Provide the [X, Y] coordinate of the cell's center where the given text is located.  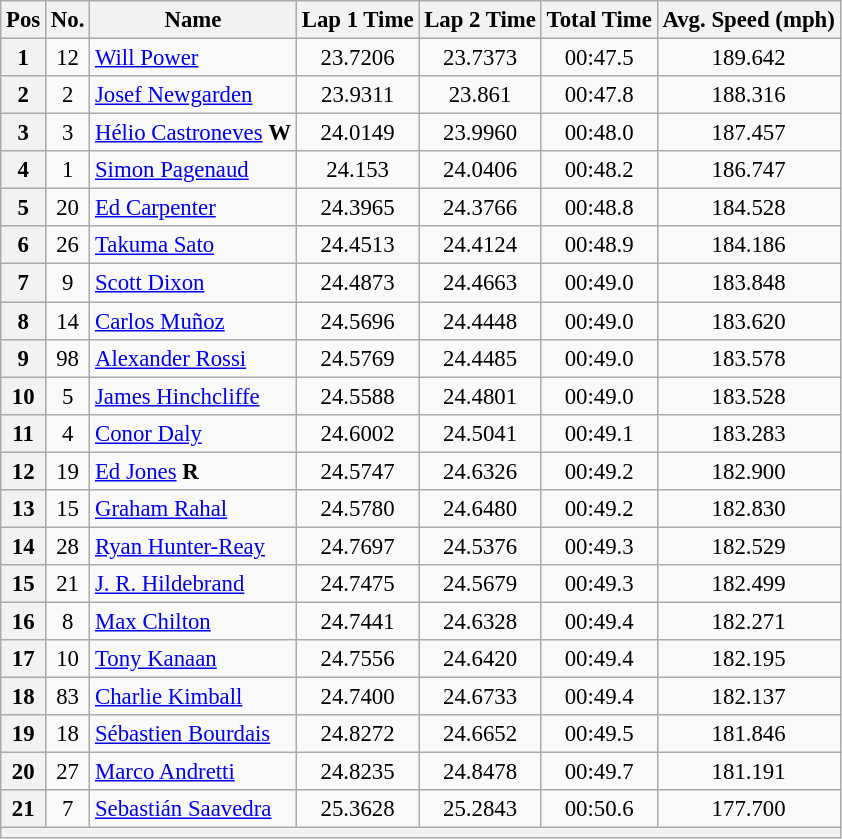
11 [24, 433]
Will Power [194, 58]
24.6328 [480, 621]
Scott Dixon [194, 283]
24.7475 [357, 584]
00:47.5 [599, 58]
24.6733 [480, 697]
24.6652 [480, 734]
16 [24, 621]
24.4663 [480, 283]
24.5747 [357, 471]
24.6326 [480, 471]
188.316 [748, 95]
24.8235 [357, 772]
24.5780 [357, 509]
24.7697 [357, 546]
00:49.7 [599, 772]
181.846 [748, 734]
Charlie Kimball [194, 697]
24.7441 [357, 621]
00:48.8 [599, 208]
24.8478 [480, 772]
24.5679 [480, 584]
24.4448 [480, 321]
183.528 [748, 396]
183.620 [748, 321]
24.3766 [480, 208]
Ed Carpenter [194, 208]
23.861 [480, 95]
26 [68, 245]
182.137 [748, 697]
Conor Daly [194, 433]
Josef Newgarden [194, 95]
24.4873 [357, 283]
Tony Kanaan [194, 659]
25.2843 [480, 809]
Name [194, 20]
177.700 [748, 809]
24.6480 [480, 509]
Total Time [599, 20]
23.9960 [480, 133]
Pos [24, 20]
27 [68, 772]
183.283 [748, 433]
24.4801 [480, 396]
24.5769 [357, 358]
24.7556 [357, 659]
184.186 [748, 245]
24.6420 [480, 659]
183.848 [748, 283]
23.9311 [357, 95]
182.499 [748, 584]
83 [68, 697]
24.5696 [357, 321]
24.5376 [480, 546]
189.642 [748, 58]
25.3628 [357, 809]
23.7373 [480, 58]
Alexander Rossi [194, 358]
Takuma Sato [194, 245]
184.528 [748, 208]
24.8272 [357, 734]
24.153 [357, 170]
00:47.8 [599, 95]
23.7206 [357, 58]
182.195 [748, 659]
98 [68, 358]
24.0406 [480, 170]
24.7400 [357, 697]
00:50.6 [599, 809]
182.529 [748, 546]
183.578 [748, 358]
28 [68, 546]
24.4513 [357, 245]
24.3965 [357, 208]
24.5588 [357, 396]
181.191 [748, 772]
00:49.1 [599, 433]
24.5041 [480, 433]
Ryan Hunter-Reay [194, 546]
No. [68, 20]
J. R. Hildebrand [194, 584]
Lap 1 Time [357, 20]
17 [24, 659]
Sébastien Bourdais [194, 734]
187.457 [748, 133]
00:48.2 [599, 170]
00:49.5 [599, 734]
182.271 [748, 621]
24.4485 [480, 358]
Sebastián Saavedra [194, 809]
13 [24, 509]
00:48.9 [599, 245]
Hélio Castroneves W [194, 133]
186.747 [748, 170]
182.900 [748, 471]
James Hinchcliffe [194, 396]
00:48.0 [599, 133]
Graham Rahal [194, 509]
Lap 2 Time [480, 20]
182.830 [748, 509]
Carlos Muñoz [194, 321]
Simon Pagenaud [194, 170]
Avg. Speed (mph) [748, 20]
24.4124 [480, 245]
6 [24, 245]
24.0149 [357, 133]
Max Chilton [194, 621]
Ed Jones R [194, 471]
Marco Andretti [194, 772]
24.6002 [357, 433]
